For the text-containing cell, return its midpoint in (X, Y) coordinate format. 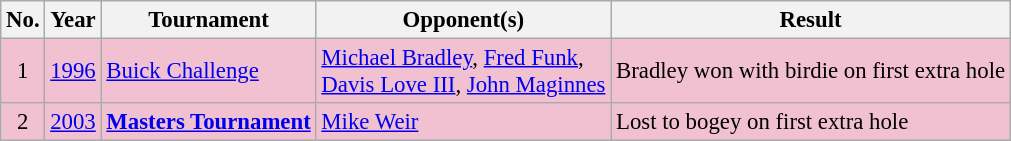
Lost to bogey on first extra hole (811, 122)
Mike Weir (464, 122)
Tournament (208, 20)
Bradley won with birdie on first extra hole (811, 72)
1996 (73, 72)
No. (23, 20)
Year (73, 20)
Masters Tournament (208, 122)
Opponent(s) (464, 20)
Result (811, 20)
2003 (73, 122)
2 (23, 122)
Buick Challenge (208, 72)
1 (23, 72)
Michael Bradley, Fred Funk, Davis Love III, John Maginnes (464, 72)
